Scan for the cell matching the given text and deliver its [X, Y] coordinate at center. 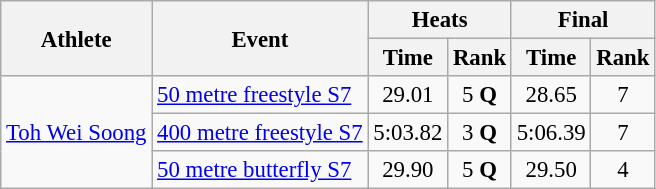
Final [582, 20]
400 metre freestyle S7 [260, 133]
29.50 [551, 170]
Event [260, 38]
29.01 [408, 95]
5:06.39 [551, 133]
5:03.82 [408, 133]
50 metre freestyle S7 [260, 95]
3 Q [480, 133]
50 metre butterfly S7 [260, 170]
Toh Wei Soong [76, 132]
4 [623, 170]
Heats [440, 20]
29.90 [408, 170]
28.65 [551, 95]
Athlete [76, 38]
